Find where the given text appears and provide that cell's center as [x, y] coordinate. 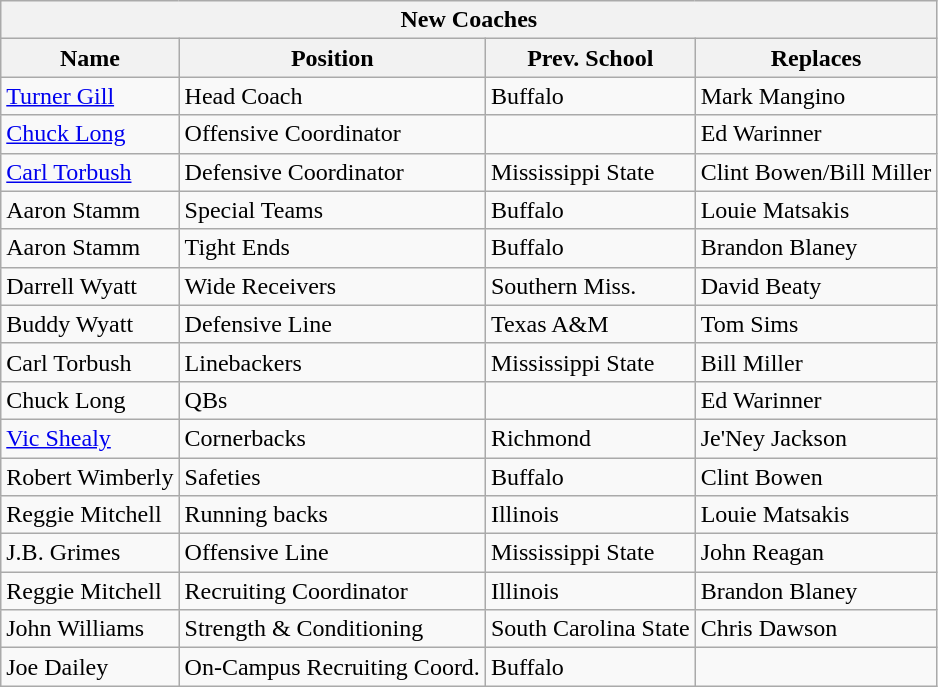
Defensive Line [332, 324]
Clint Bowen [816, 477]
Tight Ends [332, 248]
Mark Mangino [816, 96]
Je'Ney Jackson [816, 438]
Strength & Conditioning [332, 629]
Chris Dawson [816, 629]
Bill Miller [816, 362]
Offensive Line [332, 553]
Prev. School [590, 58]
Joe Dailey [90, 667]
Name [90, 58]
New Coaches [469, 20]
Head Coach [332, 96]
Robert Wimberly [90, 477]
Replaces [816, 58]
Offensive Coordinator [332, 134]
Southern Miss. [590, 286]
Linebackers [332, 362]
Richmond [590, 438]
John Reagan [816, 553]
Running backs [332, 515]
J.B. Grimes [90, 553]
Recruiting Coordinator [332, 591]
Safeties [332, 477]
John Williams [90, 629]
Turner Gill [90, 96]
Texas A&M [590, 324]
Special Teams [332, 210]
Buddy Wyatt [90, 324]
Darrell Wyatt [90, 286]
David Beaty [816, 286]
Defensive Coordinator [332, 172]
Vic Shealy [90, 438]
South Carolina State [590, 629]
Wide Receivers [332, 286]
Tom Sims [816, 324]
Cornerbacks [332, 438]
QBs [332, 400]
On-Campus Recruiting Coord. [332, 667]
Position [332, 58]
Clint Bowen/Bill Miller [816, 172]
